Determine the [x, y] coordinate at the center of the cell enclosing the given text.  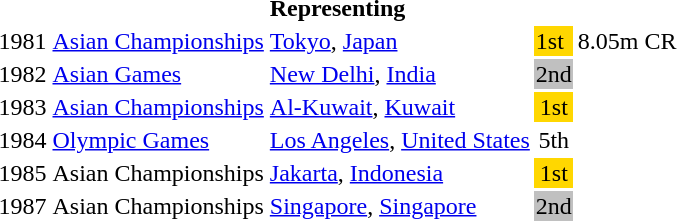
Los Angeles, United States [400, 140]
Tokyo, Japan [400, 41]
New Delhi, India [400, 74]
Jakarta, Indonesia [400, 173]
5th [554, 140]
Singapore, Singapore [400, 206]
Al-Kuwait, Kuwait [400, 107]
Olympic Games [158, 140]
Asian Games [158, 74]
